Pinpoint the cell where the given text exists, returning its [x, y] midpoint coordinate. 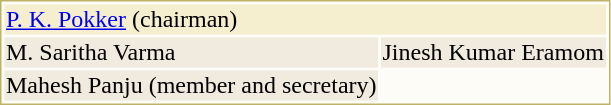
Mahesh Panju (member and secretary) [191, 85]
Jinesh Kumar Eramom [493, 53]
M. Saritha Varma [191, 53]
P. K. Pokker (chairman) [304, 19]
